Scan for the cell matching the given text and deliver its [x, y] coordinate at center. 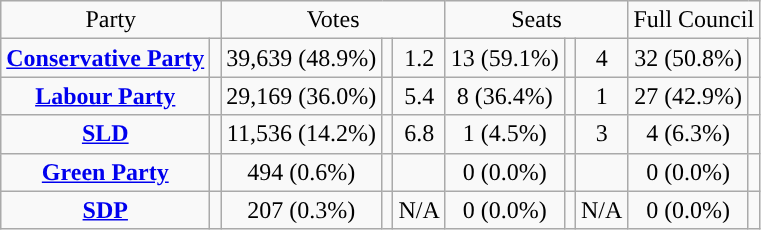
4 (6.3%) [688, 134]
494 (0.6%) [302, 172]
Votes [334, 20]
1 (4.5%) [504, 134]
8 (36.4%) [504, 96]
11,536 (14.2%) [302, 134]
1.2 [419, 58]
1 [601, 96]
27 (42.9%) [688, 96]
32 (50.8%) [688, 58]
SLD [106, 134]
SDP [106, 210]
Green Party [106, 172]
13 (59.1%) [504, 58]
29,169 (36.0%) [302, 96]
Seats [536, 20]
Party [111, 20]
6.8 [419, 134]
Labour Party [106, 96]
39,639 (48.9%) [302, 58]
Conservative Party [106, 58]
4 [601, 58]
3 [601, 134]
207 (0.3%) [302, 210]
5.4 [419, 96]
Full Council [694, 20]
